Pinpoint the cell where the given text exists, returning its (X, Y) midpoint coordinate. 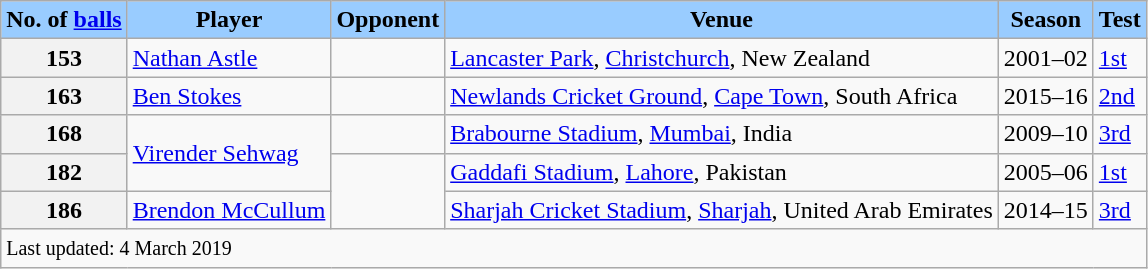
Season (1046, 20)
Virender Sehwag (229, 153)
Last updated: 4 March 2019 (574, 248)
Nathan Astle (229, 58)
Newlands Cricket Ground, Cape Town, South Africa (722, 96)
2001–02 (1046, 58)
No. of balls (64, 20)
182 (64, 172)
2015–16 (1046, 96)
Gaddafi Stadium, Lahore, Pakistan (722, 172)
153 (64, 58)
Brendon McCullum (229, 210)
186 (64, 210)
163 (64, 96)
Brabourne Stadium, Mumbai, India (722, 134)
2005–06 (1046, 172)
Sharjah Cricket Stadium, Sharjah, United Arab Emirates (722, 210)
168 (64, 134)
Lancaster Park, Christchurch, New Zealand (722, 58)
2014–15 (1046, 210)
Ben Stokes (229, 96)
Venue (722, 20)
2009–10 (1046, 134)
2nd (1120, 96)
Opponent (388, 20)
Player (229, 20)
Test (1120, 20)
